Output the [X, Y] coordinate of the center of the cell containing the given text.  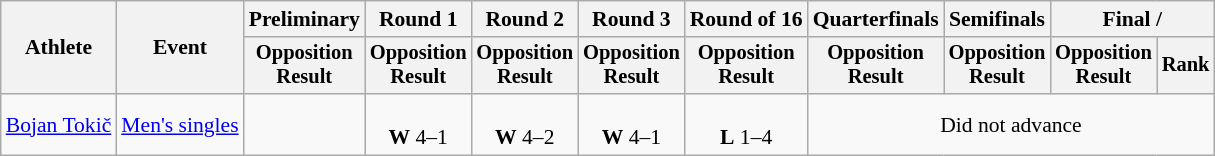
Bojan Tokič [59, 124]
Round 2 [524, 19]
Quarterfinals [876, 19]
Men's singles [180, 124]
L 1–4 [746, 124]
Round 1 [418, 19]
Round of 16 [746, 19]
Preliminary [304, 19]
Did not advance [1012, 124]
Final / [1132, 19]
W 4–2 [524, 124]
Round 3 [632, 19]
Athlete [59, 48]
Rank [1186, 66]
Semifinals [998, 19]
Event [180, 48]
